From the cell containing the given text, extract its center point as [x, y] coordinate. 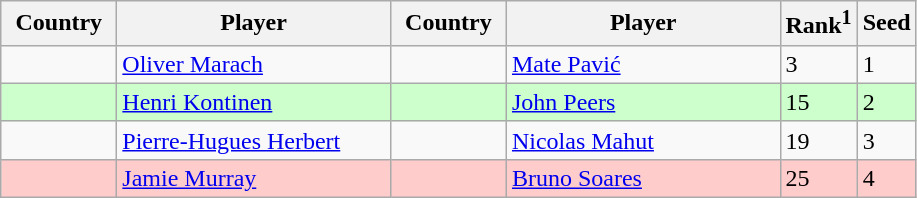
Rank1 [818, 24]
Nicolas Mahut [643, 140]
2 [886, 102]
Henri Kontinen [254, 102]
1 [886, 64]
John Peers [643, 102]
4 [886, 178]
Mate Pavić [643, 64]
15 [818, 102]
Bruno Soares [643, 178]
Oliver Marach [254, 64]
25 [818, 178]
Pierre-Hugues Herbert [254, 140]
Jamie Murray [254, 178]
19 [818, 140]
Seed [886, 24]
